Scan for the cell matching the given text and deliver its [X, Y] coordinate at center. 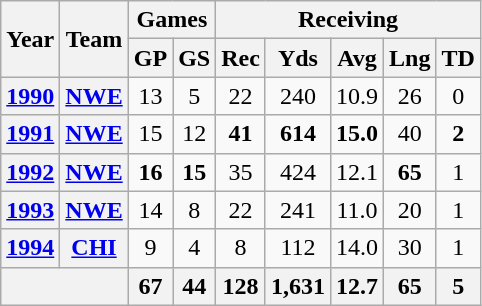
1990 [30, 96]
16 [150, 172]
Yds [298, 58]
Avg [356, 58]
TD [458, 58]
2 [458, 134]
1992 [30, 172]
26 [410, 96]
GS [194, 58]
13 [150, 96]
112 [298, 248]
1993 [30, 210]
9 [150, 248]
12.7 [356, 286]
Receiving [348, 20]
GP [150, 58]
614 [298, 134]
424 [298, 172]
14.0 [356, 248]
35 [241, 172]
12 [194, 134]
Rec [241, 58]
11.0 [356, 210]
41 [241, 134]
Games [172, 20]
40 [410, 134]
20 [410, 210]
240 [298, 96]
15.0 [356, 134]
14 [150, 210]
1991 [30, 134]
4 [194, 248]
12.1 [356, 172]
Team [94, 39]
44 [194, 286]
1,631 [298, 286]
30 [410, 248]
1994 [30, 248]
CHI [94, 248]
0 [458, 96]
67 [150, 286]
Lng [410, 58]
241 [298, 210]
10.9 [356, 96]
Year [30, 39]
128 [241, 286]
